Provide the [X, Y] coordinate of the cell's center where the given text is located.  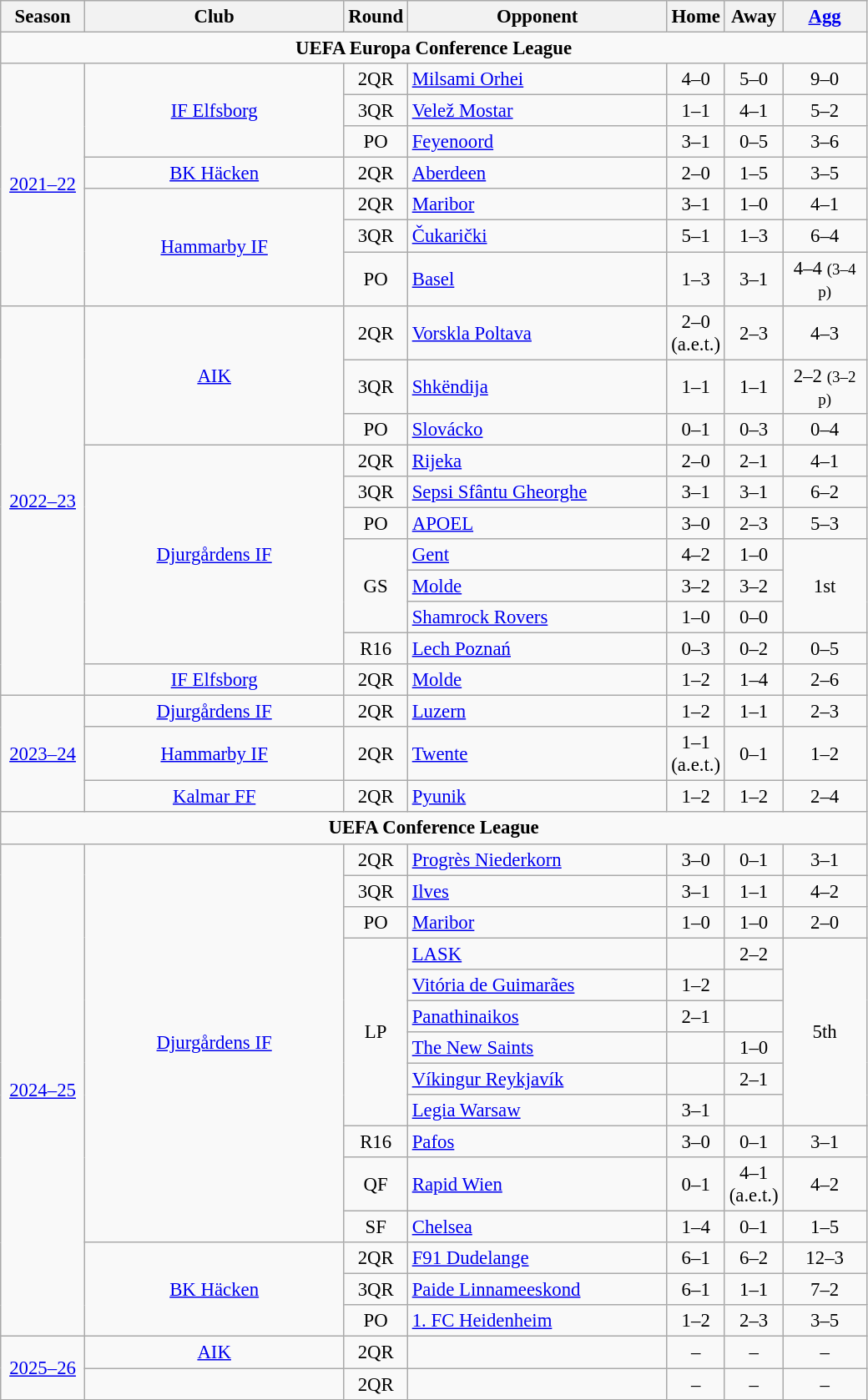
Home [696, 17]
Aberdeen [537, 174]
2022–23 [43, 501]
4–0 [696, 79]
3–6 [825, 142]
Velež Mostar [537, 111]
1. FC Heidenheim [537, 1321]
LASK [537, 954]
Víkingur Reykjavík [537, 1079]
Luzern [537, 712]
F91 Dudelange [537, 1258]
2023–24 [43, 754]
5–1 [696, 236]
Away [753, 17]
Čukarički [537, 236]
2–2 [753, 954]
4–3 [825, 332]
6–4 [825, 236]
2–2 (3–2 p) [825, 387]
4–4 (3–4 p) [825, 279]
1st [825, 586]
GS [376, 586]
Rapid Wien [537, 1185]
Sepsi Sfântu Gheorghe [537, 492]
Rijeka [537, 461]
Twente [537, 754]
0–4 [825, 429]
Lech Poznań [537, 649]
2–6 [825, 680]
Shamrock Rovers [537, 617]
SF [376, 1227]
Opponent [537, 17]
5–0 [753, 79]
5–2 [825, 111]
4–1 (a.e.t.) [753, 1185]
12–3 [825, 1258]
Agg [825, 17]
Season [43, 17]
Progrès Niederkorn [537, 859]
Legia Warsaw [537, 1110]
Basel [537, 279]
UEFA Conference League [434, 828]
2025–26 [43, 1368]
2024–25 [43, 1090]
UEFA Europa Conference League [434, 48]
Pyunik [537, 797]
0–2 [753, 649]
Feyenoord [537, 142]
2–4 [825, 797]
Vorskla Poltava [537, 332]
5–3 [825, 523]
Club [214, 17]
LP [376, 1032]
Milsami Orhei [537, 79]
Ilves [537, 891]
7–2 [825, 1290]
Gent [537, 555]
2–0 (a.e.t.) [696, 332]
Paide Linnameeskond [537, 1290]
2021–22 [43, 184]
APOEL [537, 523]
9–0 [825, 79]
The New Saints [537, 1048]
Vitória de Guimarães [537, 985]
Round [376, 17]
Kalmar FF [214, 797]
Pafos [537, 1142]
0–0 [753, 617]
Chelsea [537, 1227]
1–1 (a.e.t.) [696, 754]
QF [376, 1185]
Panathinaikos [537, 1016]
Shkëndija [537, 387]
Slovácko [537, 429]
5th [825, 1032]
